Identify which cell holds the provided text, then report its (x, y) central coordinate. 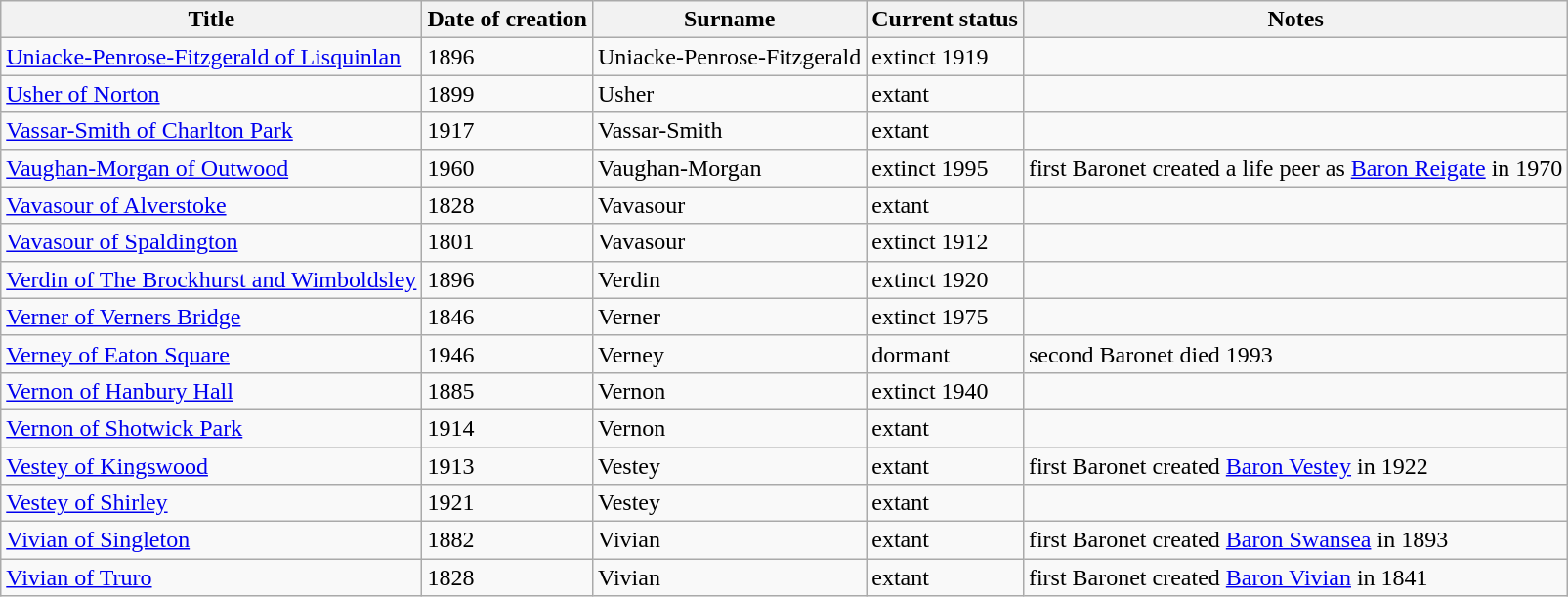
1846 (508, 317)
Vestey of Kingswood (211, 466)
Vivian of Truro (211, 577)
second Baronet died 1993 (1295, 354)
Usher (729, 94)
Vivian of Singleton (211, 540)
first Baronet created Baron Vivian in 1841 (1295, 577)
Verney (729, 354)
1801 (508, 242)
extinct 1975 (946, 317)
Vavasour of Spaldington (211, 242)
extinct 1995 (946, 168)
Current status (946, 20)
Usher of Norton (211, 94)
Vassar-Smith (729, 131)
first Baronet created Baron Swansea in 1893 (1295, 540)
Vaughan-Morgan of Outwood (211, 168)
Vavasour of Alverstoke (211, 205)
Vaughan-Morgan (729, 168)
Title (211, 20)
1899 (508, 94)
Uniacke-Penrose-Fitzgerald of Lisquinlan (211, 57)
Uniacke-Penrose-Fitzgerald (729, 57)
1917 (508, 131)
extinct 1912 (946, 242)
1913 (508, 466)
1882 (508, 540)
Vassar-Smith of Charlton Park (211, 131)
Verney of Eaton Square (211, 354)
1946 (508, 354)
extinct 1919 (946, 57)
Date of creation (508, 20)
Verner (729, 317)
Vestey of Shirley (211, 503)
extinct 1920 (946, 279)
Vernon of Shotwick Park (211, 428)
first Baronet created Baron Vestey in 1922 (1295, 466)
Verdin (729, 279)
1914 (508, 428)
Verner of Verners Bridge (211, 317)
dormant (946, 354)
extinct 1940 (946, 391)
Surname (729, 20)
first Baronet created a life peer as Baron Reigate in 1970 (1295, 168)
Vernon of Hanbury Hall (211, 391)
1960 (508, 168)
Notes (1295, 20)
Verdin of The Brockhurst and Wimboldsley (211, 279)
1885 (508, 391)
1921 (508, 503)
